Extract the (X, Y) coordinate from the center of the cell holding the provided text.  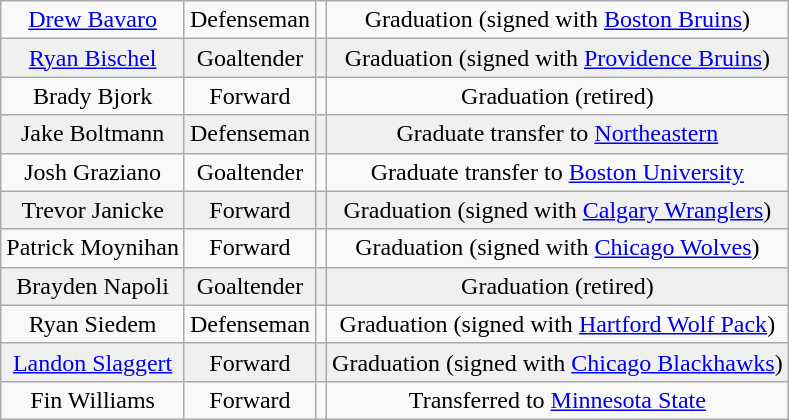
Drew Bavaro (93, 20)
Josh Graziano (93, 172)
Graduation (signed with Chicago Wolves) (558, 248)
Graduate transfer to Boston University (558, 172)
Graduate transfer to Northeastern (558, 134)
Jake Boltmann (93, 134)
Ryan Siedem (93, 324)
Landon Slaggert (93, 362)
Trevor Janicke (93, 210)
Graduation (signed with Hartford Wolf Pack) (558, 324)
Brady Bjork (93, 96)
Graduation (signed with Boston Bruins) (558, 20)
Brayden Napoli (93, 286)
Graduation (signed with Providence Bruins) (558, 58)
Transferred to Minnesota State (558, 400)
Ryan Bischel (93, 58)
Patrick Moynihan (93, 248)
Graduation (signed with Chicago Blackhawks) (558, 362)
Fin Williams (93, 400)
Graduation (signed with Calgary Wranglers) (558, 210)
